Determine the [X, Y] coordinate at the center of the cell enclosing the given text.  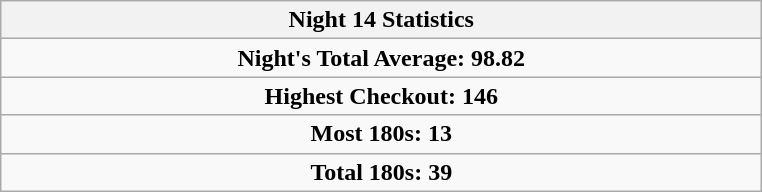
Highest Checkout: 146 [382, 96]
Night 14 Statistics [382, 20]
Total 180s: 39 [382, 172]
Night's Total Average: 98.82 [382, 58]
Most 180s: 13 [382, 134]
